Pinpoint the cell where the given text exists, returning its [X, Y] midpoint coordinate. 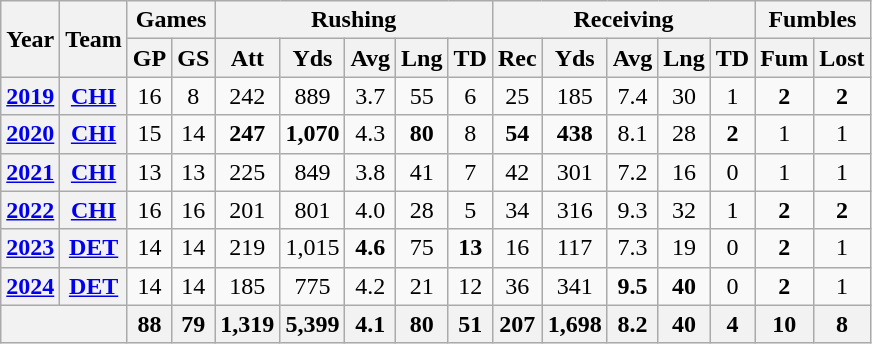
19 [684, 248]
7 [470, 172]
4.2 [370, 286]
88 [149, 324]
21 [422, 286]
Rec [517, 58]
5 [470, 210]
Att [248, 58]
7.2 [632, 172]
219 [248, 248]
341 [574, 286]
2021 [30, 172]
GS [194, 58]
Receiving [623, 20]
775 [312, 286]
438 [574, 134]
2022 [30, 210]
Lost [842, 58]
242 [248, 96]
Fumbles [812, 20]
2024 [30, 286]
3.7 [370, 96]
801 [312, 210]
3.8 [370, 172]
6 [470, 96]
54 [517, 134]
8.2 [632, 324]
849 [312, 172]
1,319 [248, 324]
Team [94, 39]
51 [470, 324]
5,399 [312, 324]
889 [312, 96]
1,698 [574, 324]
2023 [30, 248]
75 [422, 248]
4.1 [370, 324]
7.4 [632, 96]
1,015 [312, 248]
36 [517, 286]
55 [422, 96]
8.1 [632, 134]
Year [30, 39]
316 [574, 210]
9.5 [632, 286]
9.3 [632, 210]
GP [149, 58]
Fum [784, 58]
4.6 [370, 248]
4 [732, 324]
301 [574, 172]
41 [422, 172]
Games [170, 20]
12 [470, 286]
201 [248, 210]
2020 [30, 134]
2019 [30, 96]
4.0 [370, 210]
79 [194, 324]
247 [248, 134]
1,070 [312, 134]
117 [574, 248]
10 [784, 324]
42 [517, 172]
30 [684, 96]
Rushing [354, 20]
207 [517, 324]
25 [517, 96]
225 [248, 172]
15 [149, 134]
34 [517, 210]
7.3 [632, 248]
4.3 [370, 134]
32 [684, 210]
